Capture the cell that displays the provided text and extract its (x, y) central coordinate. 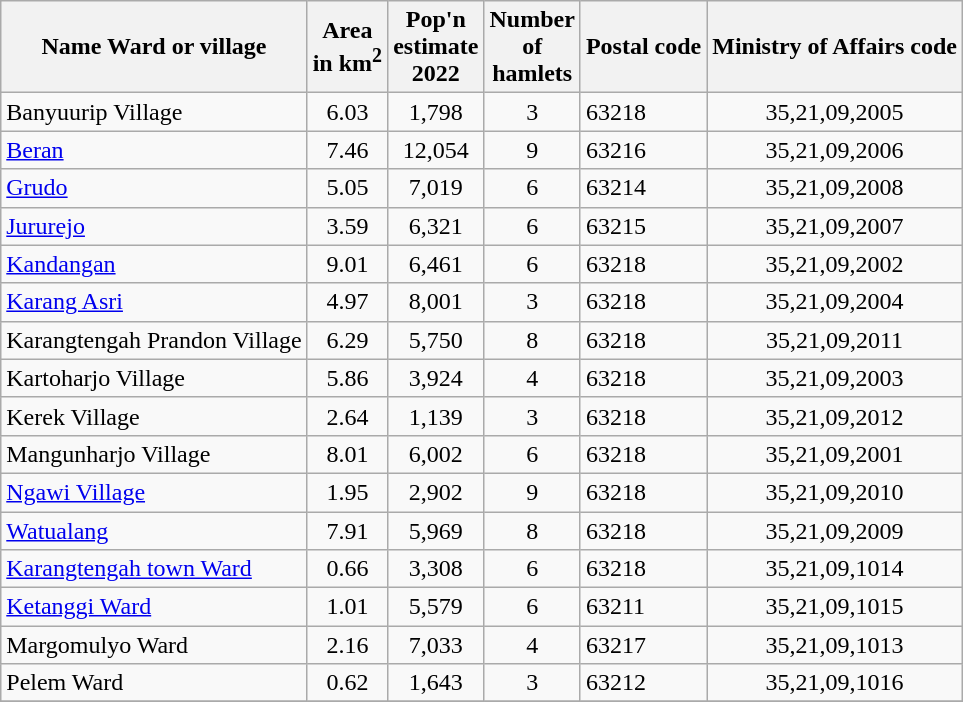
63212 (643, 683)
Margomulyo Ward (154, 645)
Beran (154, 150)
35,21,09,2010 (835, 492)
9.01 (347, 264)
Grudo (154, 188)
1,643 (436, 683)
5,969 (436, 531)
Ketanggi Ward (154, 607)
35,21,09,2002 (835, 264)
Number ofhamlets (532, 47)
35,21,09,2007 (835, 226)
6,321 (436, 226)
35,21,09,2005 (835, 112)
35,21,09,2004 (835, 302)
7,019 (436, 188)
35,21,09,1016 (835, 683)
Pelem Ward (154, 683)
Postal code (643, 47)
63216 (643, 150)
Pop'nestimate2022 (436, 47)
Mangunharjo Village (154, 454)
7.46 (347, 150)
1.01 (347, 607)
8,001 (436, 302)
2.64 (347, 416)
63214 (643, 188)
0.66 (347, 569)
Ministry of Affairs code (835, 47)
5,750 (436, 340)
8.01 (347, 454)
Karangtengah Prandon Village (154, 340)
6.29 (347, 340)
35,21,09,2006 (835, 150)
3,308 (436, 569)
1,798 (436, 112)
35,21,09,2003 (835, 378)
4.97 (347, 302)
Watualang (154, 531)
Kerek Village (154, 416)
63217 (643, 645)
Banyuurip Village (154, 112)
35,21,09,2012 (835, 416)
7,033 (436, 645)
3.59 (347, 226)
6.03 (347, 112)
Jururejo (154, 226)
63215 (643, 226)
3,924 (436, 378)
6,461 (436, 264)
6,002 (436, 454)
5,579 (436, 607)
Kandangan (154, 264)
Karangtengah town Ward (154, 569)
7.91 (347, 531)
0.62 (347, 683)
12,054 (436, 150)
1,139 (436, 416)
Ngawi Village (154, 492)
Name Ward or village (154, 47)
5.05 (347, 188)
35,21,09,1014 (835, 569)
Kartoharjo Village (154, 378)
Karang Asri (154, 302)
35,21,09,2001 (835, 454)
2,902 (436, 492)
35,21,09,2011 (835, 340)
35,21,09,1013 (835, 645)
Area in km2 (347, 47)
35,21,09,2008 (835, 188)
5.86 (347, 378)
63211 (643, 607)
35,21,09,1015 (835, 607)
2.16 (347, 645)
35,21,09,2009 (835, 531)
1.95 (347, 492)
